Search for the cell housing the specified text and yield its (X, Y) center coordinate. 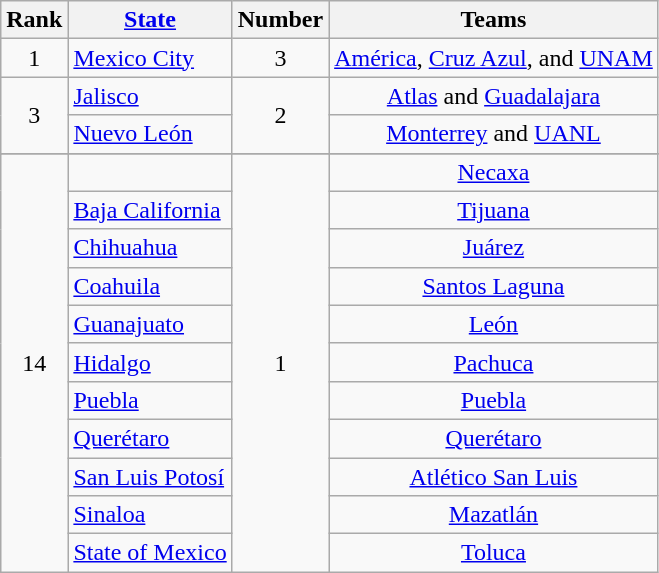
State of Mexico (150, 553)
Atlético San Luis (494, 477)
Necaxa (494, 172)
Santos Laguna (494, 286)
Toluca (494, 553)
Rank (34, 20)
Teams (494, 20)
América, Cruz Azul, and UNAM (494, 58)
Pachuca (494, 362)
Juárez (494, 248)
Number (280, 20)
Hidalgo (150, 362)
Baja California (150, 210)
San Luis Potosí (150, 477)
14 (34, 362)
Guanajuato (150, 324)
Mexico City (150, 58)
Sinaloa (150, 515)
Nuevo León (150, 134)
State (150, 20)
Mazatlán (494, 515)
2 (280, 115)
Jalisco (150, 96)
Tijuana (494, 210)
Atlas and Guadalajara (494, 96)
León (494, 324)
Chihuahua (150, 248)
Monterrey and UANL (494, 134)
Coahuila (150, 286)
